Provide the (x, y) coordinate of the cell's center where the given text is located.  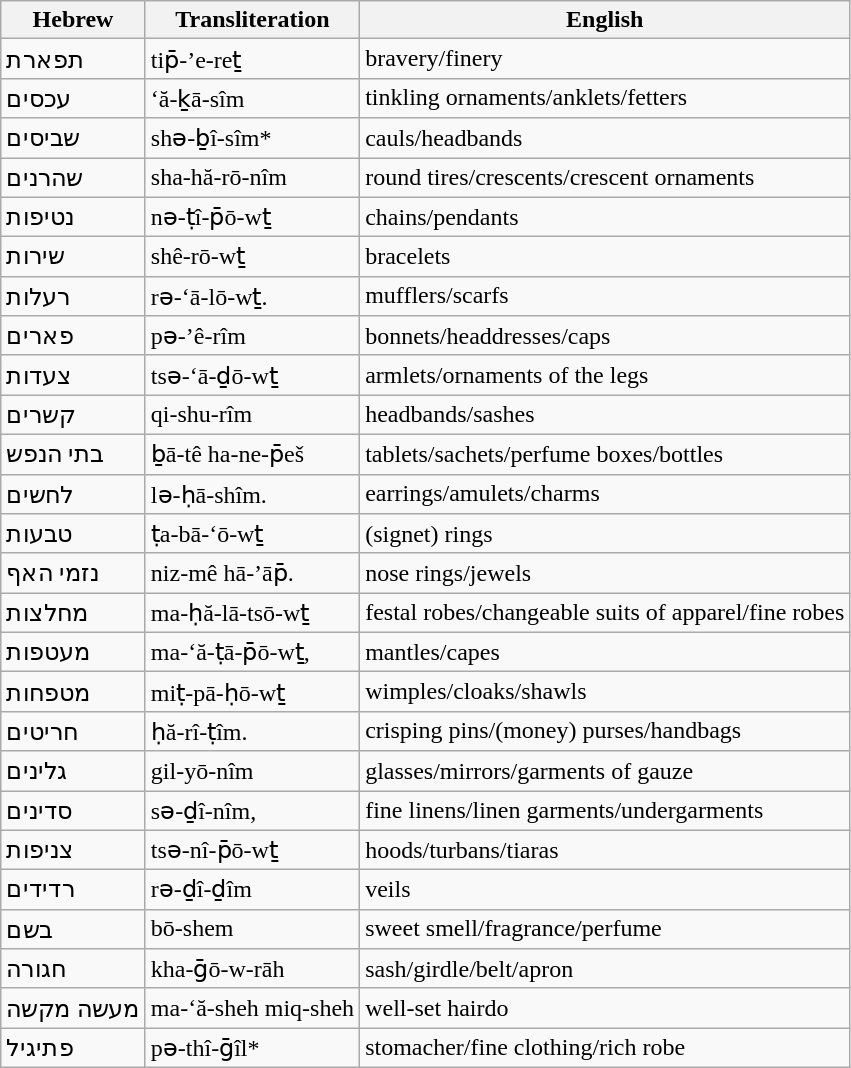
Hebrew (74, 20)
בשם (74, 929)
טבעות (74, 534)
English (605, 20)
tinkling ornaments/anklets/fetters (605, 98)
חריטים (74, 731)
גלינים (74, 771)
festal robes/changeable suits of apparel/fine robes (605, 613)
צעדות (74, 375)
קשרים (74, 415)
rə-‘ā-lō-wṯ. (252, 296)
tablets/sachets/perfume boxes/bottles (605, 454)
tip̄-’e-reṯ (252, 59)
ḇā-tê ha-ne-p̄eš (252, 454)
fine linens/linen garments/undergarments (605, 810)
שירות (74, 257)
סדינים (74, 810)
miṭ-pā-ḥō-wṯ (252, 692)
מעשה מקשה (74, 1008)
ma-ḥă-lā-tsō-wṯ (252, 613)
פארים (74, 336)
(signet) rings (605, 534)
bō-shem (252, 929)
sə-ḏî-nîm, (252, 810)
round tires/crescents/crescent ornaments (605, 178)
mantles/capes (605, 652)
shê-rō-wṯ (252, 257)
חגורה (74, 969)
kha-ḡō-w-rāh (252, 969)
veils (605, 890)
well-set hairdo (605, 1008)
רדידים (74, 890)
glasses/mirrors/garments of gauze (605, 771)
pə-thî-ḡîl* (252, 1048)
nə-ṭî-p̄ō-wṯ (252, 217)
wimples/cloaks/shawls (605, 692)
rə-ḏî-ḏîm (252, 890)
nose rings/jewels (605, 573)
qi-shu-rîm (252, 415)
שביסים (74, 138)
cauls/headbands (605, 138)
bracelets (605, 257)
armlets/ornaments of the legs (605, 375)
לחשים (74, 494)
headbands/sashes (605, 415)
chains/pendants (605, 217)
בתי הנפש (74, 454)
niz-mê hā-’āp̄. (252, 573)
תפארת (74, 59)
עכסים (74, 98)
ṭa-bā-‘ō-wṯ (252, 534)
pə-’ê-rîm (252, 336)
sha-hă-rō-nîm (252, 178)
שהרנים (74, 178)
מעטפות (74, 652)
ma-‘ă-ṭā-p̄ō-wṯ, (252, 652)
ḥă-rî-ṭîm. (252, 731)
מטפחות (74, 692)
mufflers/scarfs (605, 296)
lə-ḥā-shîm. (252, 494)
stomacher/fine clothing/rich robe (605, 1048)
bravery/finery (605, 59)
tsə-‘ā-ḏō-wṯ (252, 375)
sweet smell/fragrance/perfume (605, 929)
נטיפות (74, 217)
bonnets/headdresses/caps (605, 336)
earrings/amulets/charms (605, 494)
shə-ḇî-sîm* (252, 138)
Transliteration (252, 20)
crisping pins/(money) purses/handbags (605, 731)
צניפות (74, 850)
פתיגיל (74, 1048)
רעלות (74, 296)
מחלצות (74, 613)
ma-‘ă-sheh miq-sheh (252, 1008)
tsə-nî-p̄ō-wṯ (252, 850)
gil-yō-nîm (252, 771)
hoods/turbans/tiaras (605, 850)
sash/girdle/belt/apron (605, 969)
‘ă-ḵā-sîm (252, 98)
נזמי האף (74, 573)
